Detect which cell encompasses the target text, then output its [x, y] center coordinate. 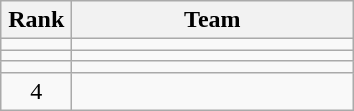
Rank [36, 20]
4 [36, 91]
Team [212, 20]
